Scan for the cell matching the given text and deliver its [x, y] coordinate at center. 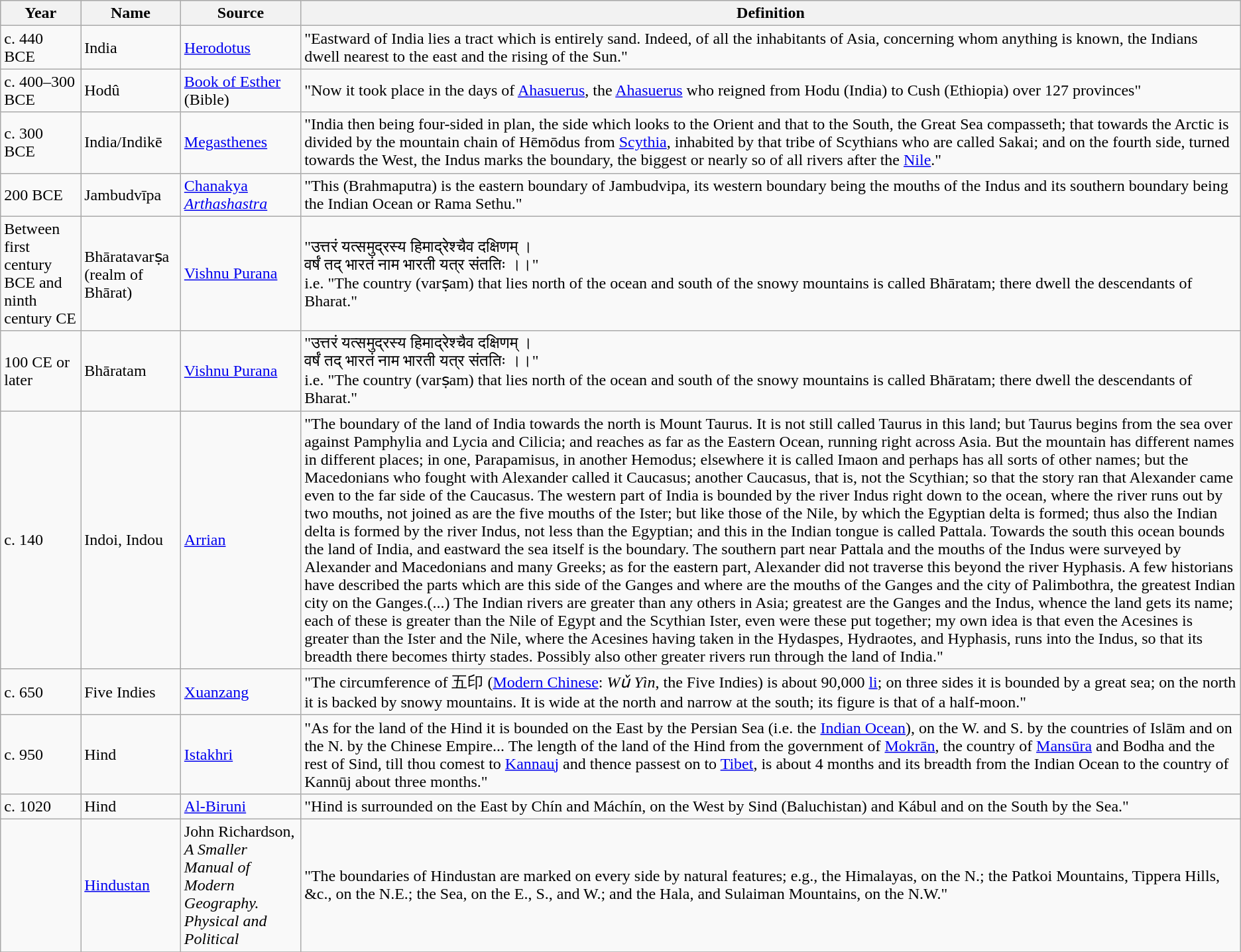
Definition [771, 13]
c. 400–300 BCE [41, 90]
c. 440 BCE [41, 48]
Jambudvīpa [131, 195]
John Richardson, A Smaller Manual of Modern Geography. Physical and Political [240, 885]
c. 140 [41, 540]
India/Indikē [131, 143]
India [131, 48]
Herodotus [240, 48]
Megasthenes [240, 143]
Book of Esther (Bible) [240, 90]
Bhāratavarṣa (realm of Bhārat) [131, 273]
"Hind is surrounded on the East by Chín and Máchín, on the West by Sind (Baluchistan) and Kábul and on the South by the Sea." [771, 806]
Indoi, Indou [131, 540]
Bhāratam [131, 371]
Five Indies [131, 692]
Al-Biruni [240, 806]
Arrian [240, 540]
ChanakyaArthashastra [240, 195]
Xuanzang [240, 692]
c. 650 [41, 692]
100 CE or later [41, 371]
c. 950 [41, 754]
Istakhri [240, 754]
Hindustan [131, 885]
"Now it took place in the days of Ahasuerus, the Ahasuerus who reigned from Hodu (India) to Cush (Ethiopia) over 127 provinces" [771, 90]
Between first century BCE and ninth century CE [41, 273]
Year [41, 13]
c. 1020 [41, 806]
Hodû [131, 90]
c. 300 BCE [41, 143]
200 BCE [41, 195]
Name [131, 13]
Source [240, 13]
